Locate the cell with the specified text and output its [x, y] center coordinate. 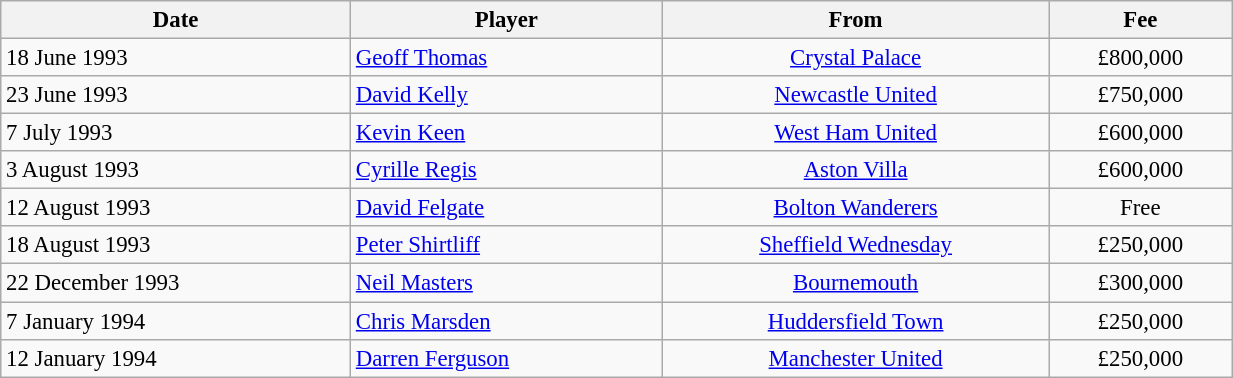
West Ham United [856, 133]
23 June 1993 [176, 95]
Peter Shirtliff [507, 245]
Kevin Keen [507, 133]
£300,000 [1140, 283]
18 June 1993 [176, 58]
Neil Masters [507, 283]
£800,000 [1140, 58]
David Kelly [507, 95]
Sheffield Wednesday [856, 245]
7 January 1994 [176, 321]
David Felgate [507, 208]
22 December 1993 [176, 283]
7 July 1993 [176, 133]
Darren Ferguson [507, 358]
Free [1140, 208]
Cyrille Regis [507, 170]
18 August 1993 [176, 245]
Date [176, 20]
Aston Villa [856, 170]
Player [507, 20]
£750,000 [1140, 95]
Bournemouth [856, 283]
12 August 1993 [176, 208]
Manchester United [856, 358]
From [856, 20]
3 August 1993 [176, 170]
Newcastle United [856, 95]
Geoff Thomas [507, 58]
Fee [1140, 20]
Huddersfield Town [856, 321]
12 January 1994 [176, 358]
Bolton Wanderers [856, 208]
Crystal Palace [856, 58]
Chris Marsden [507, 321]
